Output the (x, y) coordinate of the center of the cell containing the given text.  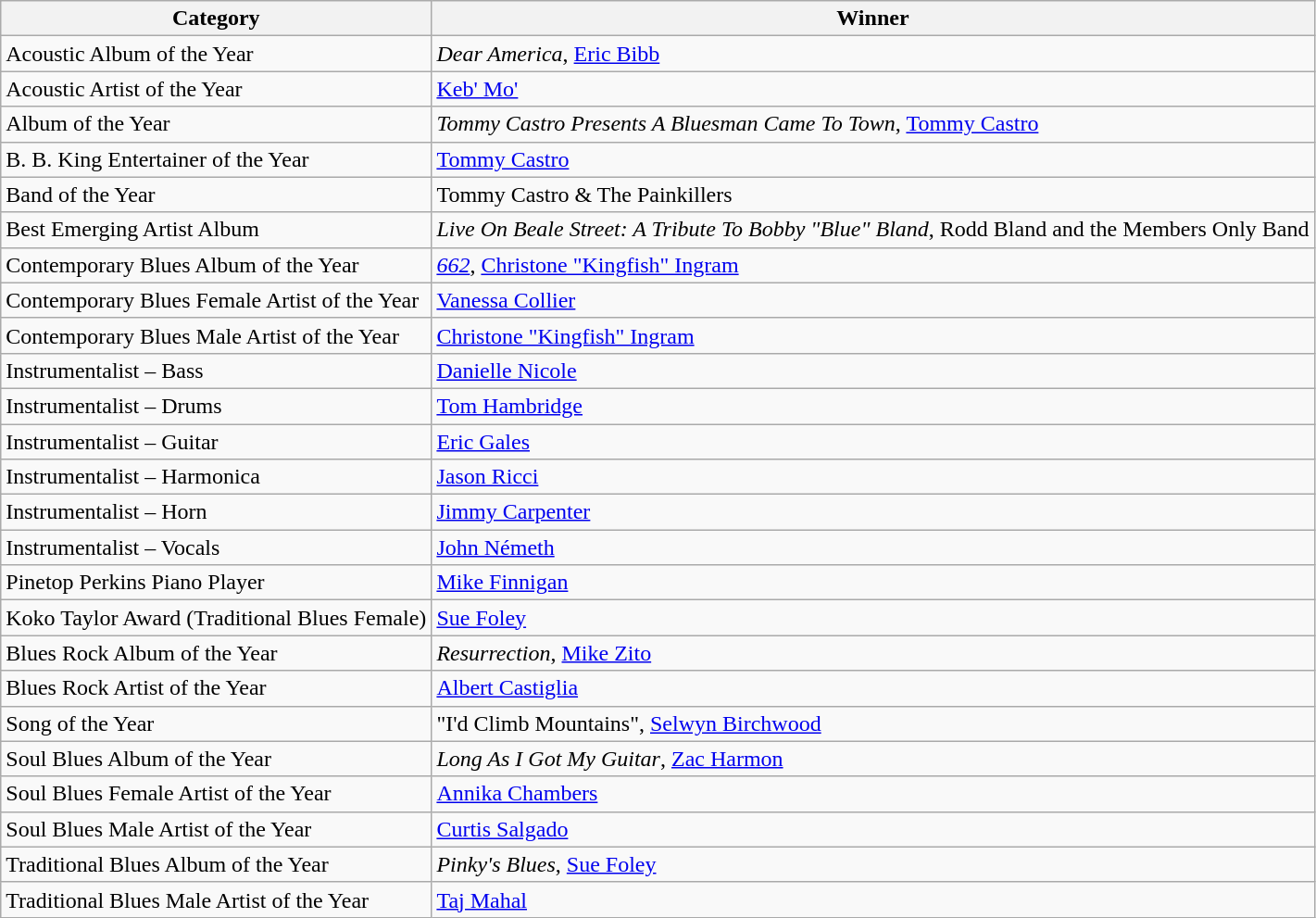
Instrumentalist – Guitar (217, 442)
Category (217, 19)
Live On Beale Street: A Tribute To Bobby "Blue" Bland, Rodd Bland and the Members Only Band (872, 230)
Soul Blues Male Artist of the Year (217, 829)
Instrumentalist – Horn (217, 512)
Traditional Blues Male Artist of the Year (217, 899)
Instrumentalist – Bass (217, 371)
Album of the Year (217, 124)
Keb' Mo' (872, 89)
Winner (872, 19)
Eric Gales (872, 442)
Resurrection, Mike Zito (872, 653)
B. B. King Entertainer of the Year (217, 159)
Tommy Castro & The Painkillers (872, 195)
Traditional Blues Album of the Year (217, 864)
662, Christone "Kingfish" Ingram (872, 265)
Curtis Salgado (872, 829)
Long As I Got My Guitar, Zac Harmon (872, 759)
Acoustic Album of the Year (217, 54)
Tom Hambridge (872, 406)
Annika Chambers (872, 794)
Blues Rock Album of the Year (217, 653)
Soul Blues Female Artist of the Year (217, 794)
Mike Finnigan (872, 583)
John Németh (872, 547)
Instrumentalist – Vocals (217, 547)
Danielle Nicole (872, 371)
Dear America, Eric Bibb (872, 54)
Jason Ricci (872, 477)
Best Emerging Artist Album (217, 230)
Koko Taylor Award (Traditional Blues Female) (217, 618)
Blues Rock Artist of the Year (217, 688)
Instrumentalist – Harmonica (217, 477)
Band of the Year (217, 195)
Contemporary Blues Female Artist of the Year (217, 300)
Soul Blues Album of the Year (217, 759)
Song of the Year (217, 723)
Vanessa Collier (872, 300)
Christone "Kingfish" Ingram (872, 335)
Pinky's Blues, Sue Foley (872, 864)
Contemporary Blues Male Artist of the Year (217, 335)
Taj Mahal (872, 899)
Instrumentalist – Drums (217, 406)
Albert Castiglia (872, 688)
Jimmy Carpenter (872, 512)
Sue Foley (872, 618)
Tommy Castro Presents A Bluesman Came To Town, Tommy Castro (872, 124)
"I'd Climb Mountains", Selwyn Birchwood (872, 723)
Contemporary Blues Album of the Year (217, 265)
Tommy Castro (872, 159)
Acoustic Artist of the Year (217, 89)
Pinetop Perkins Piano Player (217, 583)
